For the text-containing cell, return its midpoint in [x, y] coordinate format. 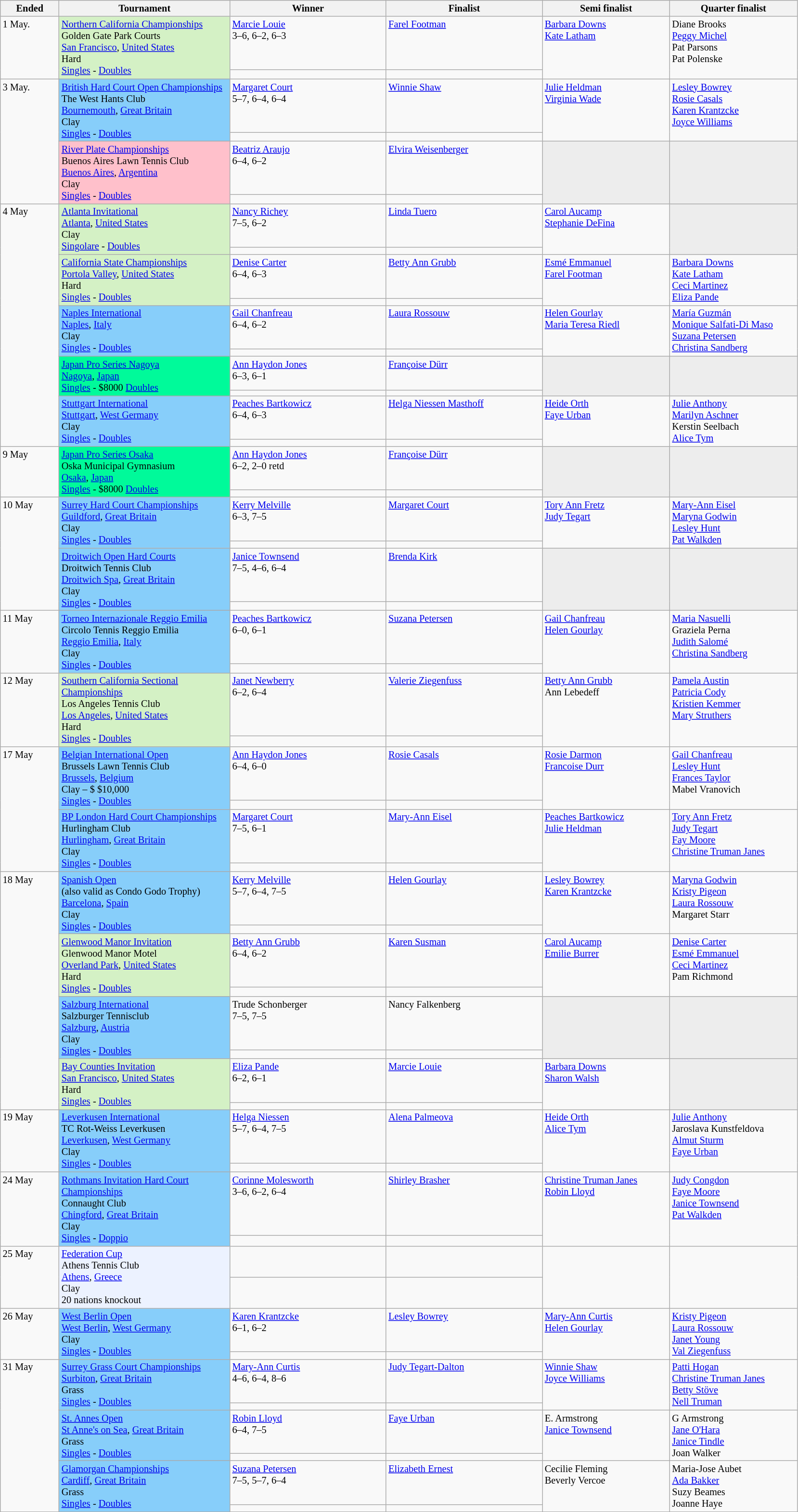
25 May [30, 1277]
Leverkusen InternationalTC Rot-Weiss LeverkusenLeverkusen, West GermanyClaySingles - Doubles [144, 1140]
Atlanta InvitationalAtlanta, United StatesClaySingolare - Doubles [144, 229]
Nancy Falkenberg [464, 1023]
Gail Chanfreau Helen Gourlay [606, 641]
Linda Tuero [464, 225]
Ended [30, 8]
Mary-Ann Eisel Maryna Godwin Lesley Hunt Pat Walkden [734, 523]
19 May [30, 1140]
Farel Footman [464, 43]
1 May. [30, 48]
Glenwood Manor InvitationGlenwood Manor MotelOverland Park, United StatesHardSingles - Doubles [144, 965]
Maryna Godwin Kristy Pigeon Laura Rossouw Margaret Starr [734, 903]
Christine Truman Janes Robin Lloyd [606, 1209]
9 May [30, 472]
Janice Townsend 7–5, 4–6, 6–4 [308, 575]
St. Annes Open St Anne's on Sea, Great BritainGrassSingles - Doubles [144, 1435]
Mary-Ann Curtis4–6, 6–4, 8–6 [308, 1381]
Carol Aucamp Stephanie DeFina [606, 229]
Semi finalist [606, 8]
Mary-Ann Curtis Helen Gourlay [606, 1333]
Ann Haydon Jones6–4, 6–0 [308, 774]
Betty Ann Grubb [464, 276]
Laura Rossouw [464, 327]
Kristy Pigeon Laura Rossouw Janet Young Val Ziegenfuss [734, 1333]
Rothmans Invitation Hard Court ChampionshipsConnaught ClubChingford, Great BritainClaySingles - Doppio [144, 1209]
Karen Susman [464, 961]
Surrey Hard Court ChampionshipsGuildford, Great BritainClaySingles - Doubles [144, 523]
Barbara Downs Sharon Walsh [606, 1084]
Faye Urban [464, 1432]
Patti Hogan Christine Truman Janes Betty Stöve Nell Truman [734, 1384]
Betty Ann Grubb6–4, 6–2 [308, 961]
18 May [30, 990]
Cecilie Fleming Beverly Vercoe [606, 1486]
Bay Counties InvitationSan Francisco, United StatesHardSingles - Doubles [144, 1084]
Mary-Ann Eisel [464, 835]
Julie Anthony Marilyn Aschner Kerstin Seelbach Alice Tym [734, 421]
Trude Schonberger 7–5, 7–5 [308, 1023]
Corinne Molesworth3–6, 6–2, 6–4 [308, 1204]
California State ChampionshipsPortola Valley, United StatesHardSingles - Doubles [144, 280]
Pamela Austin Patricia Cody Kristien Kemmer Mary Struthers [734, 710]
Rosie Casals [464, 774]
Marcie Louie3–6, 6–2, 6–3 [308, 43]
Denise Carter6–4, 6–3 [308, 276]
Julie Anthony Jaroslava Kunstfeldova Almut Sturm Faye Urban [734, 1140]
Belgian International Open Brussels Lawn Tennis ClubBrussels, BelgiumClay – $ $10,000 Singles - Doubles [144, 778]
Heide Orth Faye Urban [606, 421]
Surrey Grass Court Championships Surbiton, Great BritainGrassSingles - Doubles [144, 1384]
Winner [308, 8]
Kerry Melville6–3, 7–5 [308, 519]
Tournament [144, 8]
Lesley Bowrey [464, 1330]
Ann Haydon Jones6–2, 2–0 retd [308, 468]
Federation Cup Athens Tennis Club Athens, Greece Clay20 nations knockout [144, 1277]
Elvira Weisenberger [464, 167]
Japan Pro Series NagoyaNagoya, JapanSingles - $8000 Doubles [144, 376]
Barbara Downs Kate Latham [606, 48]
Janet Newberry6–2, 6–4 [308, 705]
River Plate ChampionshipsBuenos Aires Lawn Tennis ClubBuenos Aires, ArgentinaClaySingles - Doubles [144, 172]
Gail Chanfreau Lesley Hunt Frances Taylor Mabel Vranovich [734, 778]
Kerry Melville5–7, 6–4, 7–5 [308, 898]
12 May [30, 710]
Helga Niessen Masthoff [464, 417]
17 May [30, 809]
G Armstrong Jane O'HaraJanice Tindle Joan Walker [734, 1435]
Nancy Richey7–5, 6–2 [308, 225]
Robin Lloyd6–4, 7–5 [308, 1432]
Salzburg InternationalSalzburger TennisclubSalzburg, AustriaClaySingles - Doubles [144, 1027]
Denise Carter Esmé Emmanuel Ceci Martinez Pam Richmond [734, 965]
Karen Krantzcke6–1, 6–2 [308, 1330]
Valerie Ziegenfuss [464, 705]
Peaches Bartkowicz6–4, 6–3 [308, 417]
Peaches Bartkowicz Julie Heldman [606, 840]
24 May [30, 1209]
4 May [30, 325]
Maria-Jose AubetAda Bakker Suzy Beames Joanne Haye [734, 1486]
West Berlin Open West Berlin, West GermanyClaySingles - Doubles [144, 1333]
Margaret Court 5–7, 6–4, 6–4 [308, 106]
Barbara Downs Kate Latham Ceci Martinez Eliza Pande [734, 280]
Margaret Court7–5, 6–1 [308, 835]
Spanish Open(also valid as Condo Godo Trophy)Barcelona, SpainClaySingles - Doubles [144, 903]
María Guzmán Monique Salfati-Di Maso Suzana Petersen Christina Sandberg [734, 331]
Margaret Court [464, 519]
Helen Gourlay Maria Teresa Riedl [606, 331]
Alena Palmeova [464, 1136]
Gail Chanfreau6–4, 6–2 [308, 327]
Torneo Internazionale Reggio EmiliaCircolo Tennis Reggio EmiliaReggio Emilia, ItalyClaySingles - Doubles [144, 641]
Droitwich Open Hard CourtsDroitwich Tennis ClubDroitwich Spa, Great BritainClaySingles - Doubles [144, 579]
10 May [30, 553]
Finalist [464, 8]
E. Armstrong Janice Townsend [606, 1435]
Helga Niessen5–7, 6–4, 7–5 [308, 1136]
Eliza Pande6–2, 6–1 [308, 1080]
Betty Ann Grubb Ann Lebedeff [606, 710]
Quarter finalist [734, 8]
Northern California ChampionshipsGolden Gate Park CourtsSan Francisco, United StatesHardSingles - Doubles [144, 48]
Elizabeth Ernest [464, 1482]
Marcie Louie [464, 1080]
Julie Heldman Virginia Wade [606, 110]
BP London Hard Court ChampionshipsHurlingham ClubHurlingham, Great Britain ClaySingles - Doubles [144, 840]
Suzana Petersen7–5, 5–7, 6–4 [308, 1482]
31 May [30, 1435]
Brenda Kirk [464, 575]
Maria Nasuelli Graziela Perna Judith Salomé Christina Sandberg [734, 641]
Helen Gourlay [464, 898]
Suzana Petersen [464, 637]
Lesley Bowrey Karen Krantzcke [606, 903]
Peaches Bartkowicz6–0, 6–1 [308, 637]
Heide Orth Alice Tym [606, 1140]
26 May [30, 1333]
Judy Congdon Faye Moore Janice Townsend Pat Walkden [734, 1209]
Carol Aucamp Emilie Burrer [606, 965]
Winnie Shaw [464, 106]
Judy Tegart-Dalton [464, 1381]
Tory Ann Fretz Judy Tegart Fay Moore Christine Truman Janes [734, 840]
Tory Ann Fretz Judy Tegart [606, 523]
11 May [30, 641]
Rosie Darmon Francoise Durr [606, 778]
Beatriz Araujo6–4, 6–2 [308, 167]
Winnie Shaw Joyce Williams [606, 1384]
Esmé Emmanuel Farel Footman [606, 280]
Shirley Brasher [464, 1204]
Lesley Bowrey Rosie Casals Karen Krantzcke Joyce Williams [734, 110]
British Hard Court Open ChampionshipsThe West Hants ClubBournemouth, Great BritainClaySingles - Doubles [144, 110]
Diane Brooks Peggy Michel Pat Parsons Pat Polenske [734, 48]
Japan Pro Series OsakaOska Municipal GymnasiumOsaka, JapanSingles - $8000 Doubles [144, 472]
Ann Haydon Jones6–3, 6–1 [308, 373]
3 May. [30, 141]
Glamorgan Championships Cardiff, Great BritainGrassSingles - Doubles [144, 1486]
Naples InternationalNaples, ItalyClaySingles - Doubles [144, 331]
Southern California Sectional ChampionshipsLos Angeles Tennis ClubLos Angeles, United StatesHardSingles - Doubles [144, 710]
Stuttgart InternationalStuttgart, West GermanyClaySingles - Doubles [144, 421]
